Search for the cell housing the specified text and yield its (X, Y) center coordinate. 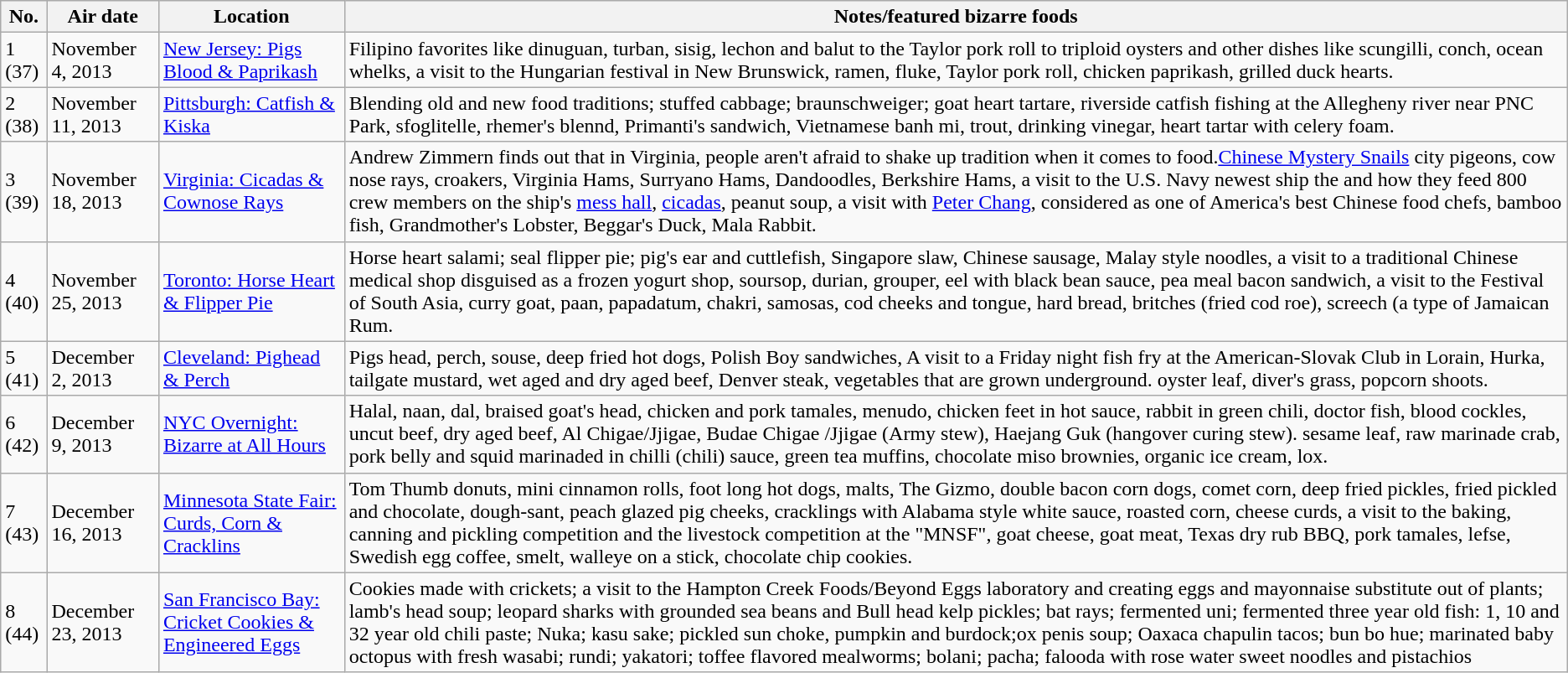
6 (42) (23, 434)
NYC Overnight: Bizarre at All Hours (251, 434)
Air date (102, 17)
November 25, 2013 (102, 292)
7 (43) (23, 523)
3 (39) (23, 191)
Location (251, 17)
Minnesota State Fair: Curds, Corn & Cracklins (251, 523)
1 (37) (23, 60)
December 2, 2013 (102, 369)
No. (23, 17)
Toronto: Horse Heart & Flipper Pie (251, 292)
4 (40) (23, 292)
Pittsburgh: Catfish & Kiska (251, 114)
New Jersey: Pigs Blood & Paprikash (251, 60)
Notes/featured bizarre foods (956, 17)
Cleveland: Pighead & Perch (251, 369)
November 11, 2013 (102, 114)
December 16, 2013 (102, 523)
2 (38) (23, 114)
December 9, 2013 (102, 434)
8 (44) (23, 622)
Virginia: Cicadas & Cownose Rays (251, 191)
5 (41) (23, 369)
November 4, 2013 (102, 60)
San Francisco Bay: Cricket Cookies & Engineered Eggs (251, 622)
December 23, 2013 (102, 622)
November 18, 2013 (102, 191)
